Extract the [X, Y] coordinate from the center of the cell holding the provided text.  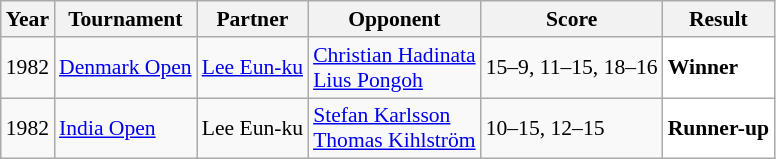
Stefan Karlsson Thomas Kihlström [394, 128]
Partner [252, 19]
India Open [126, 128]
Opponent [394, 19]
Denmark Open [126, 68]
10–15, 12–15 [572, 128]
Winner [718, 68]
Christian Hadinata Lius Pongoh [394, 68]
Result [718, 19]
Score [572, 19]
Tournament [126, 19]
Year [28, 19]
15–9, 11–15, 18–16 [572, 68]
Runner-up [718, 128]
